For the text-containing cell, return its midpoint in [X, Y] coordinate format. 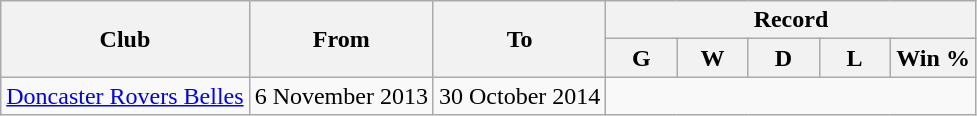
G [642, 58]
D [784, 58]
Win % [933, 58]
L [854, 58]
6 November 2013 [341, 96]
Doncaster Rovers Belles [125, 96]
Club [125, 39]
From [341, 39]
W [712, 58]
To [519, 39]
Record [791, 20]
30 October 2014 [519, 96]
